Search for the cell housing the specified text and yield its [X, Y] center coordinate. 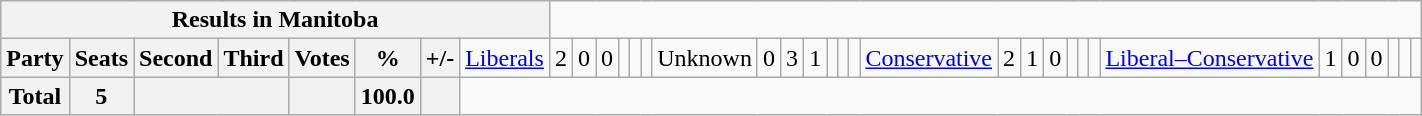
Unknown [705, 58]
% [388, 58]
Seats [101, 58]
Liberals [505, 58]
Votes [322, 58]
100.0 [388, 96]
Third [254, 58]
Total [35, 96]
+/- [440, 58]
Liberal–Conservative [1210, 58]
5 [101, 96]
Party [35, 58]
Second [176, 58]
Results in Manitoba [276, 20]
Conservative [929, 58]
3 [792, 58]
